Return the (X, Y) coordinate for the center point of the cell that contains the specified text.  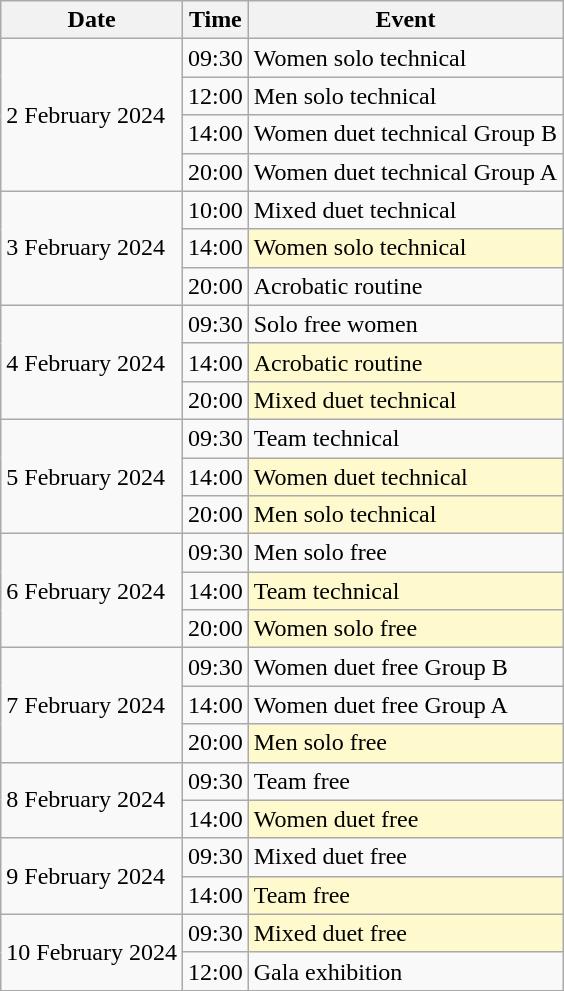
5 February 2024 (92, 476)
2 February 2024 (92, 115)
4 February 2024 (92, 362)
7 February 2024 (92, 705)
Women duet technical (405, 477)
Time (215, 20)
Women duet free Group A (405, 705)
3 February 2024 (92, 248)
Event (405, 20)
Women duet technical Group B (405, 134)
8 February 2024 (92, 800)
Date (92, 20)
6 February 2024 (92, 591)
Gala exhibition (405, 971)
Women duet free (405, 819)
Solo free women (405, 324)
9 February 2024 (92, 876)
10 February 2024 (92, 952)
10:00 (215, 210)
Women duet free Group B (405, 667)
Women solo free (405, 629)
Women duet technical Group A (405, 172)
